From the cell containing the given text, extract its center point as [x, y] coordinate. 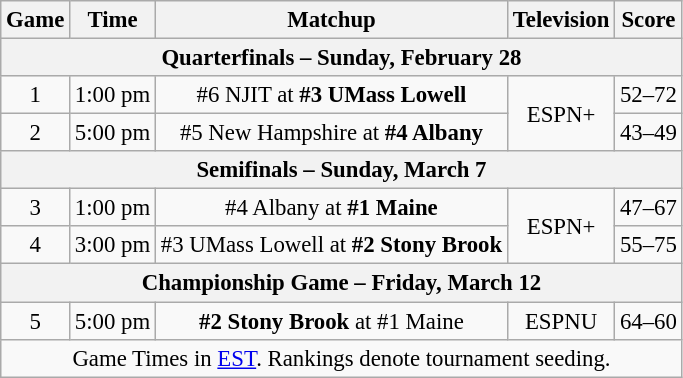
5 [36, 321]
Matchup [331, 20]
#6 NJIT at #3 UMass Lowell [331, 95]
64–60 [649, 321]
Score [649, 20]
#3 UMass Lowell at #2 Stony Brook [331, 245]
Championship Game – Friday, March 12 [342, 283]
#5 New Hampshire at #4 Albany [331, 133]
1 [36, 95]
4 [36, 245]
3 [36, 208]
47–67 [649, 208]
2 [36, 133]
Game [36, 20]
55–75 [649, 245]
Television [560, 20]
Time [113, 20]
#2 Stony Brook at #1 Maine [331, 321]
ESPNU [560, 321]
Quarterfinals – Sunday, February 28 [342, 58]
52–72 [649, 95]
43–49 [649, 133]
#4 Albany at #1 Maine [331, 208]
Game Times in EST. Rankings denote tournament seeding. [342, 358]
3:00 pm [113, 245]
Semifinals – Sunday, March 7 [342, 170]
